Return the (X, Y) coordinate for the center point of the cell that contains the specified text.  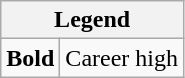
Legend (92, 20)
Bold (30, 58)
Career high (122, 58)
